Return [x, y] of the center of cell containing provided text 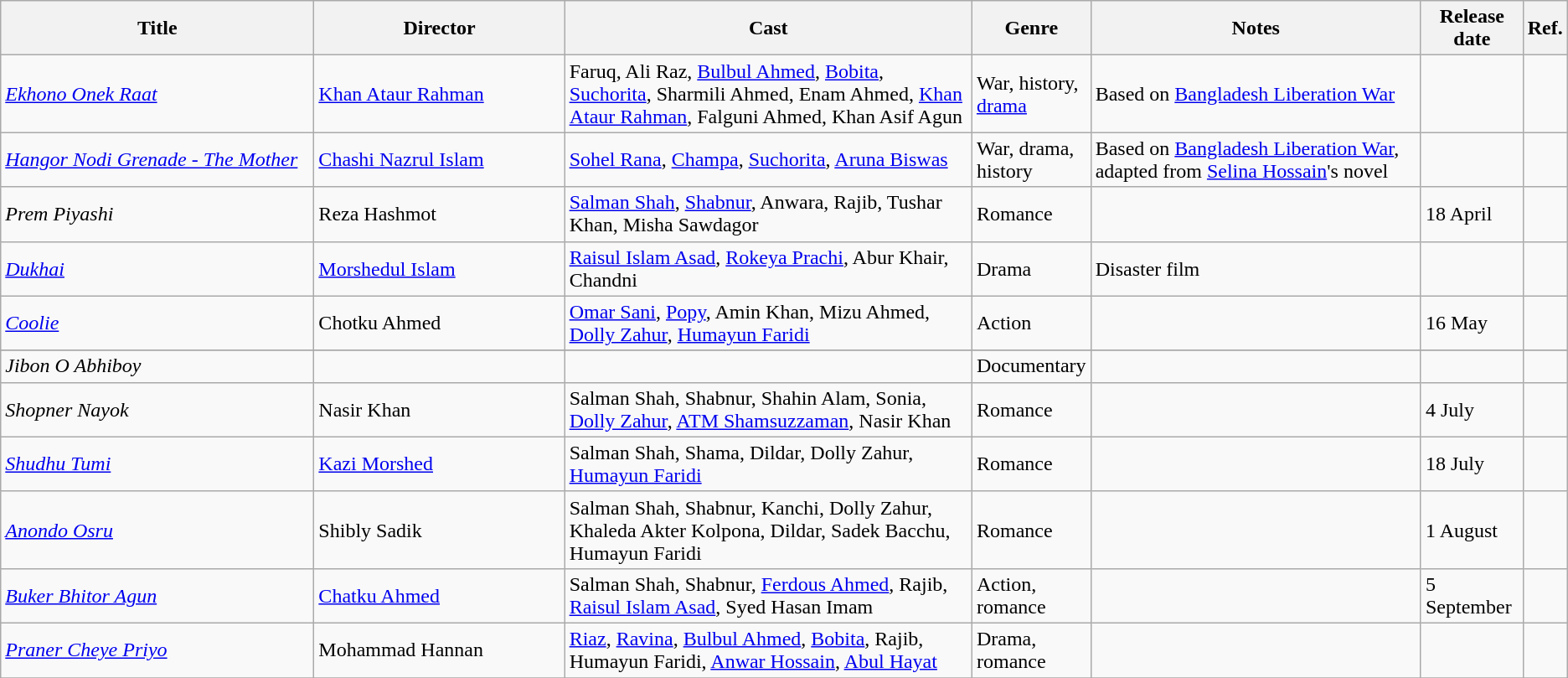
Salman Shah, Shabnur, Anwara, Rajib, Tushar Khan, Misha Sawdagor [768, 215]
Nasir Khan [439, 409]
Based on Bangladesh Liberation War [1256, 94]
Genre [1031, 28]
Title [157, 28]
Jibon O Abhiboy [157, 366]
18 April [1472, 215]
Coolie [157, 323]
Director [439, 28]
Disaster film [1256, 268]
Shopner Nayok [157, 409]
Prem Piyashi [157, 215]
Release date [1472, 28]
Hangor Nodi Grenade - The Mother [157, 159]
Faruq, Ali Raz, Bulbul Ahmed, Bobita, Suchorita, Sharmili Ahmed, Enam Ahmed, Khan Ataur Rahman, Falguni Ahmed, Khan Asif Agun [768, 94]
War, history, drama [1031, 94]
Action [1031, 323]
Reza Hashmot [439, 215]
18 July [1472, 464]
5 September [1472, 595]
Shudhu Tumi [157, 464]
Buker Bhitor Agun [157, 595]
Mohammad Hannan [439, 650]
Khan Ataur Rahman [439, 94]
Based on Bangladesh Liberation War, adapted from Selina Hossain's novel [1256, 159]
Salman Shah, Shabnur, Ferdous Ahmed, Rajib, Raisul Islam Asad, Syed Hasan Imam [768, 595]
War, drama, history [1031, 159]
Riaz, Ravina, Bulbul Ahmed, Bobita, Rajib, Humayun Faridi, Anwar Hossain, Abul Hayat [768, 650]
Shibly Sadik [439, 530]
1 August [1472, 530]
Notes [1256, 28]
Salman Shah, Shabnur, Shahin Alam, Sonia, Dolly Zahur, ATM Shamsuzzaman, Nasir Khan [768, 409]
Chashi Nazrul Islam [439, 159]
Salman Shah, Shabnur, Kanchi, Dolly Zahur, Khaleda Akter Kolpona, Dildar, Sadek Bacchu, Humayun Faridi [768, 530]
Drama [1031, 268]
Omar Sani, Popy, Amin Khan, Mizu Ahmed, Dolly Zahur, Humayun Faridi [768, 323]
Ref. [1545, 28]
Dukhai [157, 268]
Salman Shah, Shama, Dildar, Dolly Zahur, Humayun Faridi [768, 464]
16 May [1472, 323]
Anondo Osru [157, 530]
Morshedul Islam [439, 268]
Drama, romance [1031, 650]
Documentary [1031, 366]
Cast [768, 28]
Raisul Islam Asad, Rokeya Prachi, Abur Khair, Chandni [768, 268]
4 July [1472, 409]
Ekhono Onek Raat [157, 94]
Praner Cheye Priyo [157, 650]
Sohel Rana, Champa, Suchorita, Aruna Biswas [768, 159]
Action, romance [1031, 595]
Kazi Morshed [439, 464]
Chatku Ahmed [439, 595]
Chotku Ahmed [439, 323]
